Output the (x, y) coordinate of the center of the cell containing the given text.  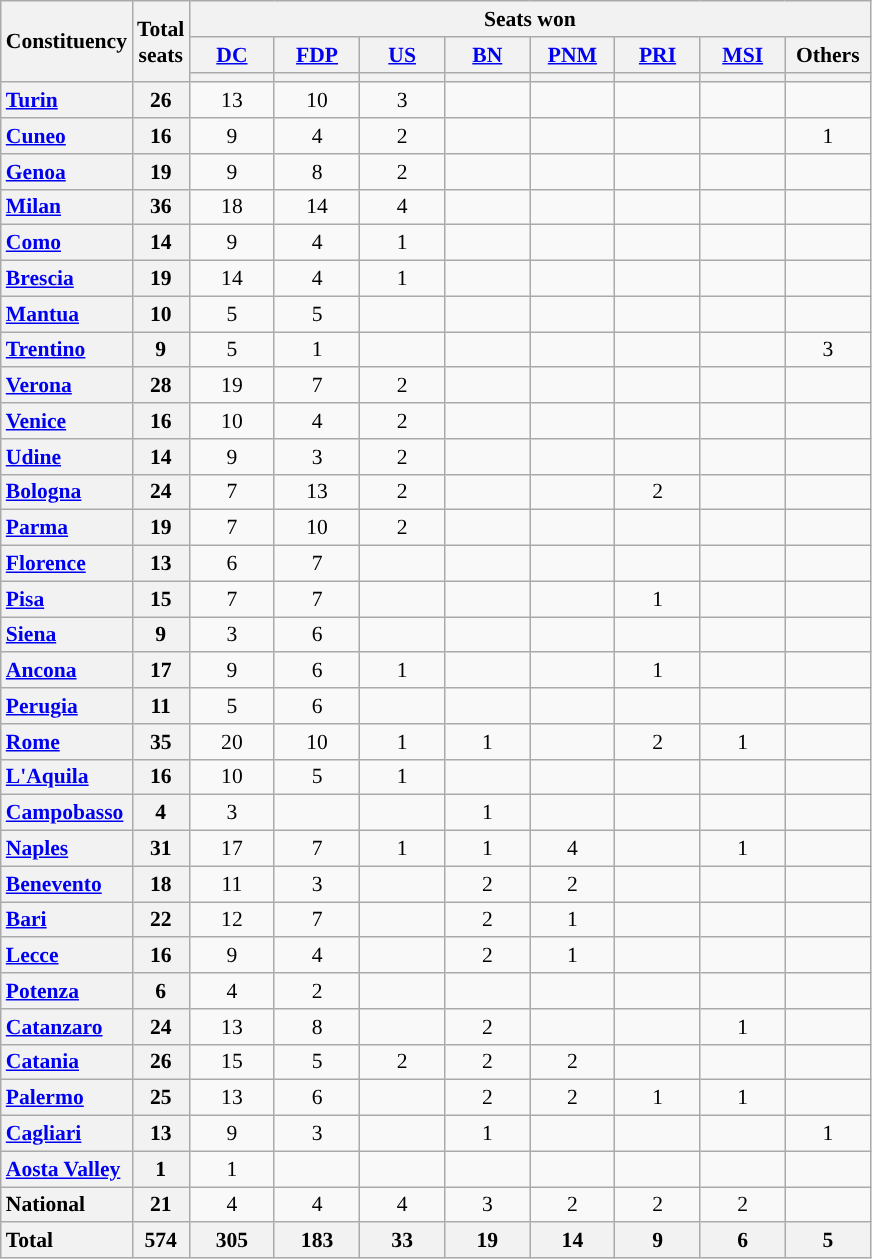
Totalseats (160, 42)
Ancona (66, 671)
Turin (66, 101)
DC (232, 55)
Cagliari (66, 1134)
Venice (66, 421)
574 (160, 1241)
Florence (66, 564)
Total (66, 1241)
Catanzaro (66, 1027)
Bologna (66, 492)
22 (160, 920)
Benevento (66, 884)
Verona (66, 386)
Potenza (66, 991)
Lecce (66, 956)
Naples (66, 849)
Others (828, 55)
Milan (66, 207)
36 (160, 207)
35 (160, 742)
BN (488, 55)
MSI (742, 55)
Campobasso (66, 813)
20 (232, 742)
Udine (66, 457)
PNM (572, 55)
21 (160, 1205)
Cuneo (66, 136)
Siena (66, 635)
FDP (316, 55)
PRI (658, 55)
Aosta Valley (66, 1169)
Perugia (66, 706)
Brescia (66, 279)
305 (232, 1241)
33 (402, 1241)
25 (160, 1098)
US (402, 55)
Pisa (66, 599)
183 (316, 1241)
L'Aquila (66, 777)
31 (160, 849)
28 (160, 386)
Trentino (66, 350)
Palermo (66, 1098)
Catania (66, 1062)
National (66, 1205)
12 (232, 920)
Mantua (66, 314)
Parma (66, 528)
Bari (66, 920)
Rome (66, 742)
Seats won (530, 19)
Genoa (66, 172)
Como (66, 243)
Constituency (66, 42)
